Determine the (x, y) coordinate at the center of the cell enclosing the given text.  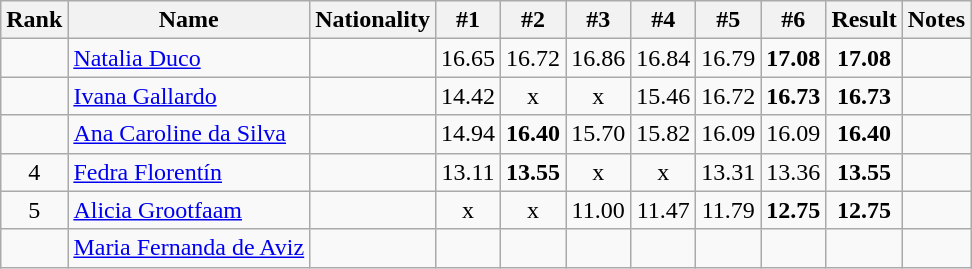
15.46 (664, 96)
Ivana Gallardo (189, 96)
13.11 (468, 172)
Name (189, 20)
14.42 (468, 96)
Notes (936, 20)
Fedra Florentín (189, 172)
16.65 (468, 58)
5 (34, 210)
15.82 (664, 134)
#3 (598, 20)
16.86 (598, 58)
Result (864, 20)
13.36 (794, 172)
16.79 (728, 58)
Natalia Duco (189, 58)
#2 (534, 20)
15.70 (598, 134)
Rank (34, 20)
16.84 (664, 58)
#4 (664, 20)
Nationality (373, 20)
#5 (728, 20)
13.31 (728, 172)
#1 (468, 20)
Ana Caroline da Silva (189, 134)
11.79 (728, 210)
11.00 (598, 210)
4 (34, 172)
14.94 (468, 134)
Alicia Grootfaam (189, 210)
#6 (794, 20)
Maria Fernanda de Aviz (189, 248)
11.47 (664, 210)
